Scan for the cell matching the given text and deliver its (X, Y) coordinate at center. 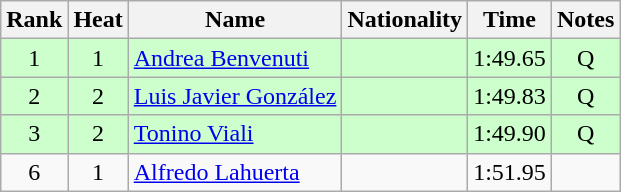
Heat (98, 20)
1:49.65 (510, 58)
3 (34, 134)
Time (510, 20)
Andrea Benvenuti (235, 58)
Rank (34, 20)
Alfredo Lahuerta (235, 172)
1:49.83 (510, 96)
Luis Javier González (235, 96)
Nationality (405, 20)
1:51.95 (510, 172)
Tonino Viali (235, 134)
Notes (585, 20)
6 (34, 172)
Name (235, 20)
1:49.90 (510, 134)
